Identify which cell holds the provided text, then report its (x, y) central coordinate. 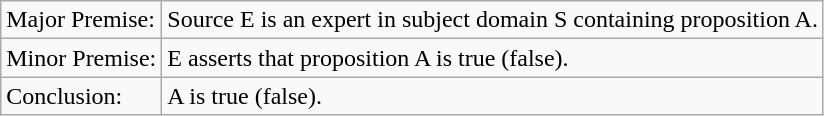
A is true (false). (493, 96)
Conclusion: (82, 96)
Minor Premise: (82, 58)
E asserts that proposition A is true (false). (493, 58)
Major Premise: (82, 20)
Source E is an expert in subject domain S containing proposition A. (493, 20)
